Identify which cell holds the provided text, then report its (x, y) central coordinate. 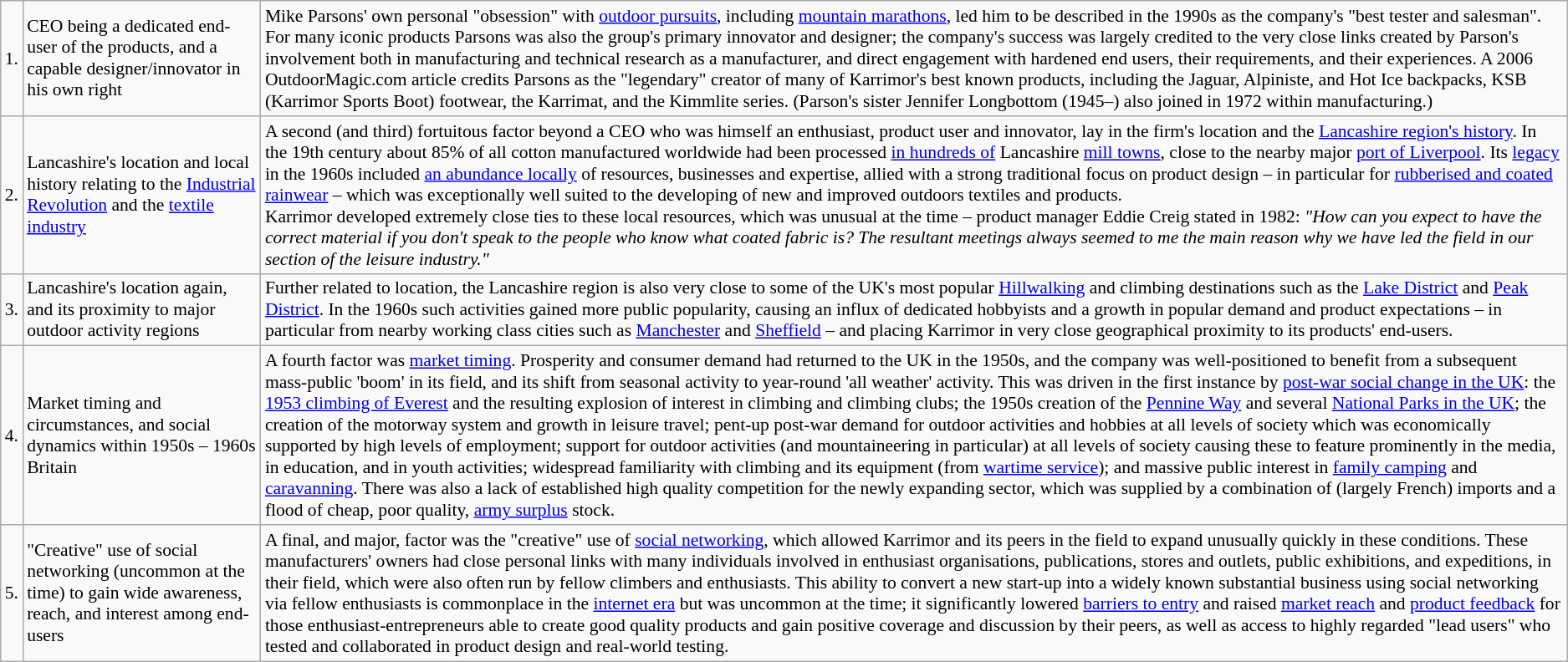
Lancashire's location and local history relating to the Industrial Revolution and the textile industry (142, 196)
Market timing and circumstances, and social dynamics within 1950s – 1960s Britain (142, 435)
"Creative" use of social networking (uncommon at the time) to gain wide awareness, reach, and interest among end-users (142, 593)
2. (12, 196)
4. (12, 435)
CEO being a dedicated end-user of the products, and a capable designer/innovator in his own right (142, 59)
1. (12, 59)
3. (12, 309)
5. (12, 593)
Lancashire's location again, and its proximity to major outdoor activity regions (142, 309)
